Extract the (X, Y) coordinate from the center of the cell holding the provided text.  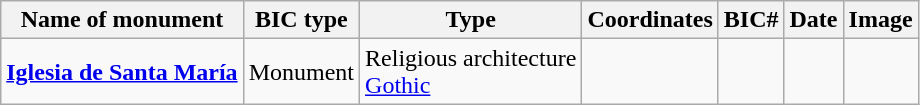
Type (471, 20)
Religious architectureGothic (471, 72)
BIC# (751, 20)
Iglesia de Santa María (122, 72)
Image (880, 20)
Monument (301, 72)
Coordinates (650, 20)
Date (814, 20)
BIC type (301, 20)
Name of monument (122, 20)
